Scan for the cell matching the given text and deliver its [X, Y] coordinate at center. 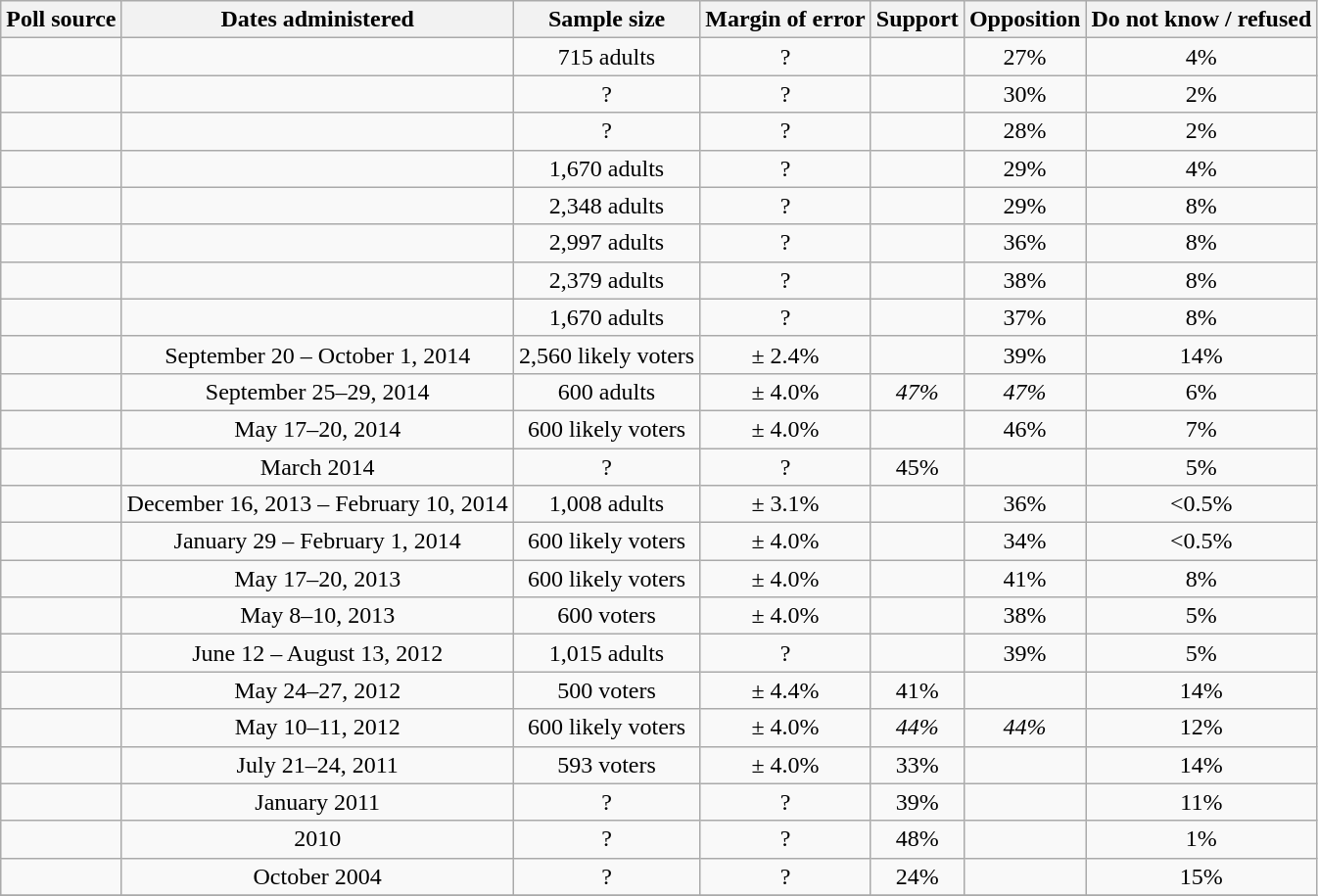
34% [1024, 542]
27% [1024, 57]
1,008 adults [606, 504]
Do not know / refused [1201, 20]
48% [917, 839]
May 10–11, 2012 [317, 728]
715 adults [606, 57]
2,348 adults [606, 206]
45% [917, 467]
12% [1201, 728]
Sample size [606, 20]
July 21–24, 2011 [317, 765]
Dates administered [317, 20]
6% [1201, 392]
37% [1024, 317]
Poll source [61, 20]
± 4.4% [785, 690]
46% [1024, 429]
September 25–29, 2014 [317, 392]
June 12 – August 13, 2012 [317, 653]
1% [1201, 839]
± 3.1% [785, 504]
15% [1201, 876]
May 8–10, 2013 [317, 616]
March 2014 [317, 467]
600 voters [606, 616]
± 2.4% [785, 354]
Margin of error [785, 20]
Opposition [1024, 20]
October 2004 [317, 876]
January 29 – February 1, 2014 [317, 542]
May 17–20, 2013 [317, 579]
September 20 – October 1, 2014 [317, 354]
2,560 likely voters [606, 354]
500 voters [606, 690]
May 17–20, 2014 [317, 429]
28% [1024, 131]
11% [1201, 802]
2,997 adults [606, 243]
30% [1024, 94]
Support [917, 20]
December 16, 2013 – February 10, 2014 [317, 504]
January 2011 [317, 802]
600 adults [606, 392]
2,379 adults [606, 280]
24% [917, 876]
33% [917, 765]
1,015 adults [606, 653]
593 voters [606, 765]
2010 [317, 839]
7% [1201, 429]
May 24–27, 2012 [317, 690]
